Find where the given text appears and provide that cell's center as [x, y] coordinate. 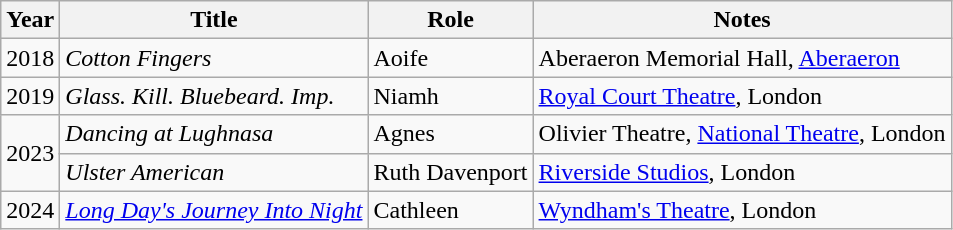
Ruth Davenport [450, 172]
Aberaeron Memorial Hall, Aberaeron [742, 58]
Olivier Theatre, National Theatre, London [742, 134]
2024 [30, 210]
Royal Court Theatre, London [742, 96]
Agnes [450, 134]
Long Day's Journey Into Night [214, 210]
Riverside Studios, London [742, 172]
Dancing at Lughnasa [214, 134]
Role [450, 20]
Cathleen [450, 210]
Niamh [450, 96]
Year [30, 20]
2023 [30, 153]
Cotton Fingers [214, 58]
Notes [742, 20]
Title [214, 20]
2019 [30, 96]
Aoife [450, 58]
Ulster American [214, 172]
Glass. Kill. Bluebeard. Imp. [214, 96]
Wyndham's Theatre, London [742, 210]
2018 [30, 58]
